For the text-containing cell, return its midpoint in (X, Y) coordinate format. 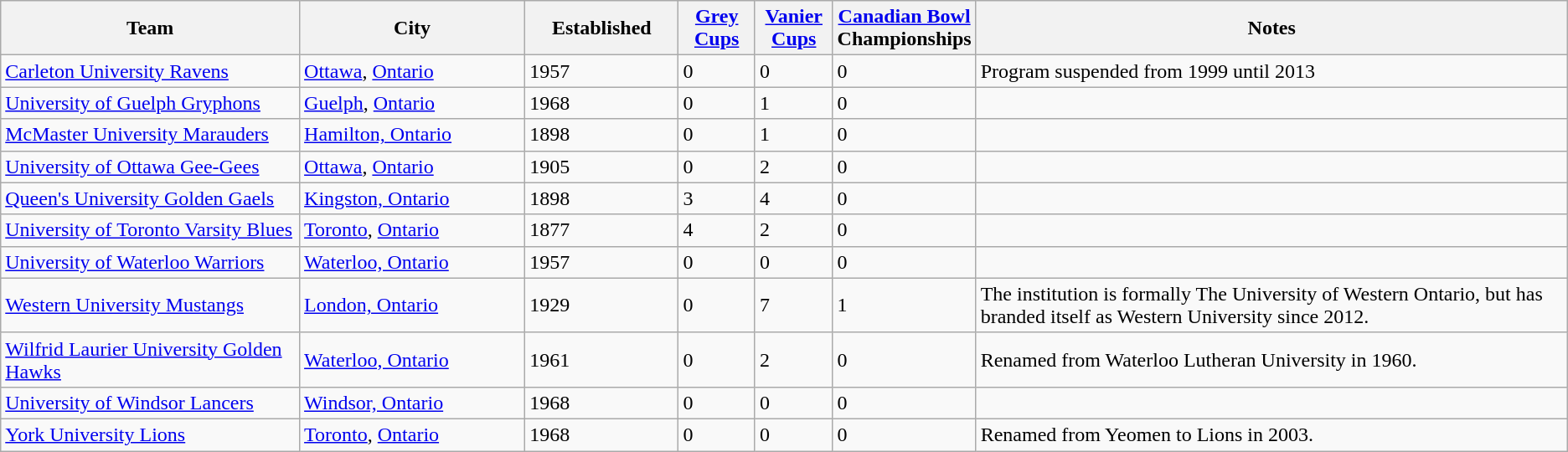
McMaster University Marauders (151, 135)
University of Toronto Varsity Blues (151, 230)
University of Waterloo Warriors (151, 262)
City (412, 28)
Renamed from Yeomen to Lions in 2003. (1271, 434)
7 (794, 305)
Canadian Bowl Championships (905, 28)
1877 (601, 230)
Established (601, 28)
Grey Cups (717, 28)
Carleton University Ravens (151, 71)
Program suspended from 1999 until 2013 (1271, 71)
University of Guelph Gryphons (151, 103)
York University Lions (151, 434)
University of Windsor Lancers (151, 403)
Notes (1271, 28)
Windsor, Ontario (412, 403)
1929 (601, 305)
1961 (601, 360)
Wilfrid Laurier University Golden Hawks (151, 360)
Hamilton, Ontario (412, 135)
University of Ottawa Gee-Gees (151, 167)
3 (717, 198)
London, Ontario (412, 305)
1905 (601, 167)
Team (151, 28)
Kingston, Ontario (412, 198)
Renamed from Waterloo Lutheran University in 1960. (1271, 360)
The institution is formally The University of Western Ontario, but has branded itself as Western University since 2012. (1271, 305)
Queen's University Golden Gaels (151, 198)
Western University Mustangs (151, 305)
Vanier Cups (794, 28)
Guelph, Ontario (412, 103)
